Determine the [x, y] coordinate at the center of the cell enclosing the given text.  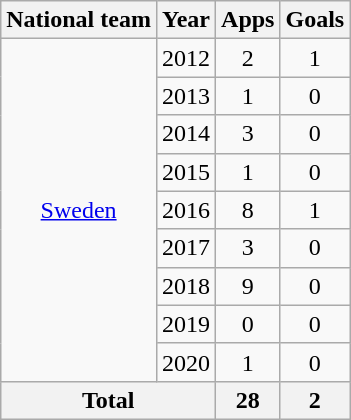
2019 [186, 324]
2017 [186, 248]
8 [248, 210]
Apps [248, 20]
28 [248, 400]
9 [248, 286]
2020 [186, 362]
2018 [186, 286]
Year [186, 20]
National team [79, 20]
2012 [186, 58]
2014 [186, 134]
Goals [315, 20]
2015 [186, 172]
2013 [186, 96]
2016 [186, 210]
Total [108, 400]
Sweden [79, 210]
